Extract the [X, Y] coordinate from the center of the cell holding the provided text.  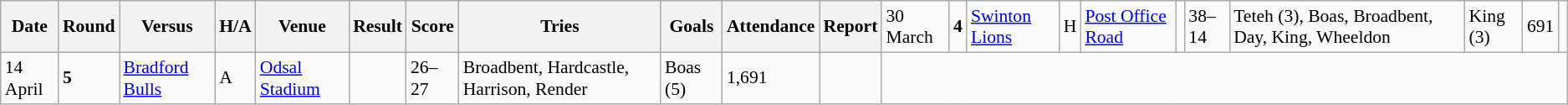
Boas (5) [692, 77]
Result [378, 27]
Goals [692, 27]
King (3) [1494, 27]
Date [30, 27]
Post Office Road [1128, 27]
Tries [560, 27]
Broadbent, Hardcastle, Harrison, Render [560, 77]
Odsal Stadium [303, 77]
Round [89, 27]
Score [433, 27]
A [236, 77]
Versus [167, 27]
Bradford Bulls [167, 77]
4 [958, 27]
Teteh (3), Boas, Broadbent, Day, King, Wheeldon [1346, 27]
5 [89, 77]
14 April [30, 77]
30 March [915, 27]
Venue [303, 27]
Report [851, 27]
H/A [236, 27]
Swinton Lions [1014, 27]
H [1070, 27]
1,691 [771, 77]
Attendance [771, 27]
691 [1540, 27]
38–14 [1207, 27]
26–27 [433, 77]
